Capture the cell that displays the provided text and extract its (x, y) central coordinate. 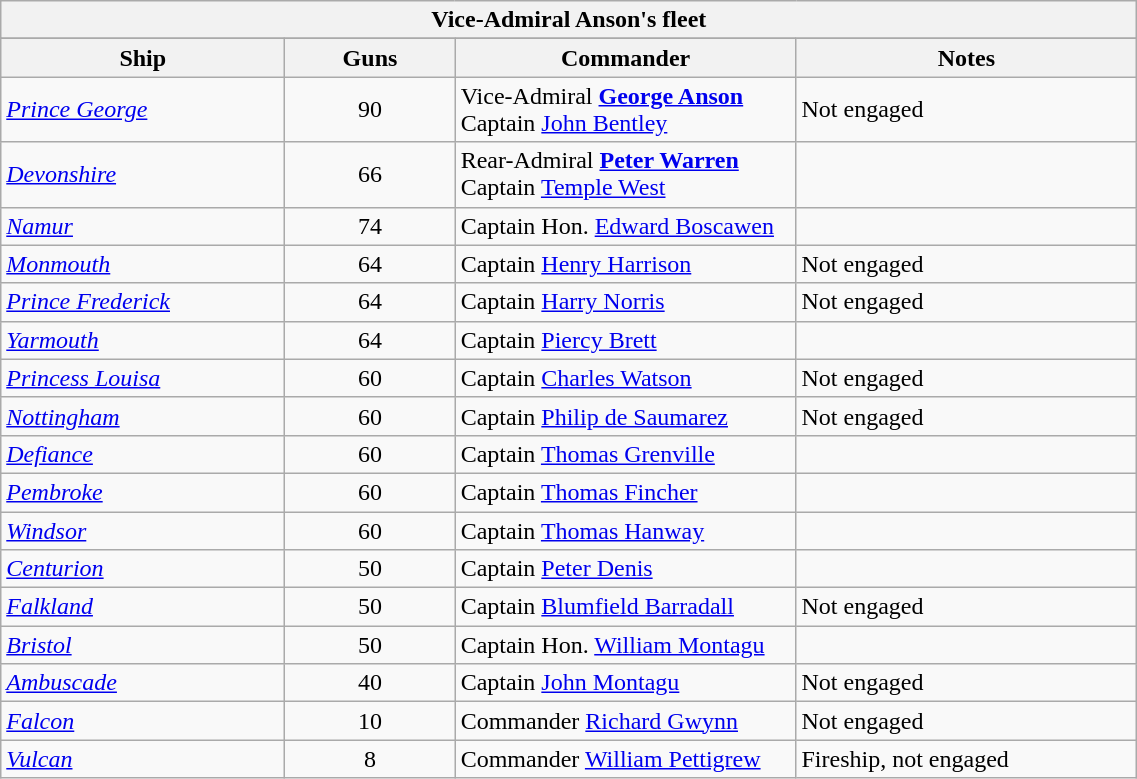
Prince Frederick (143, 302)
Rear-Admiral Peter WarrenCaptain Temple West (626, 174)
Prince George (143, 110)
Commander Richard Gwynn (626, 721)
Notes (966, 58)
Captain John Montagu (626, 683)
Defiance (143, 454)
66 (370, 174)
Captain Philip de Saumarez (626, 416)
Pembroke (143, 492)
Commander (626, 58)
74 (370, 226)
Captain Harry Norris (626, 302)
Captain Thomas Fincher (626, 492)
Fireship, not engaged (966, 759)
Captain Blumfield Barradall (626, 607)
Yarmouth (143, 340)
Captain Henry Harrison (626, 264)
Monmouth (143, 264)
Centurion (143, 569)
Princess Louisa (143, 378)
Falcon (143, 721)
Captain Hon. William Montagu (626, 645)
Commander William Pettigrew (626, 759)
Captain Hon. Edward Boscawen (626, 226)
Windsor (143, 531)
Guns (370, 58)
90 (370, 110)
Vulcan (143, 759)
Captain Piercy Brett (626, 340)
Devonshire (143, 174)
Captain Peter Denis (626, 569)
Captain Thomas Grenville (626, 454)
Bristol (143, 645)
8 (370, 759)
Captain Charles Watson (626, 378)
Ambuscade (143, 683)
Vice-Admiral George AnsonCaptain John Bentley (626, 110)
Falkland (143, 607)
Captain Thomas Hanway (626, 531)
40 (370, 683)
Ship (143, 58)
Namur (143, 226)
Vice-Admiral Anson's fleet (569, 20)
10 (370, 721)
Nottingham (143, 416)
